Return (x, y) of the center of cell containing provided text 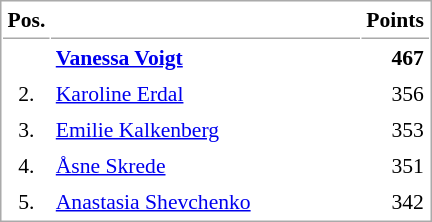
Points (396, 21)
Emilie Kalkenberg (206, 129)
Pos. (26, 21)
2. (26, 93)
353 (396, 129)
4. (26, 165)
Karoline Erdal (206, 93)
Åsne Skrede (206, 165)
467 (396, 57)
Anastasia Shevchenko (206, 201)
Vanessa Voigt (206, 57)
342 (396, 201)
5. (26, 201)
3. (26, 129)
356 (396, 93)
351 (396, 165)
